Determine the (X, Y) coordinate at the center of the cell enclosing the given text.  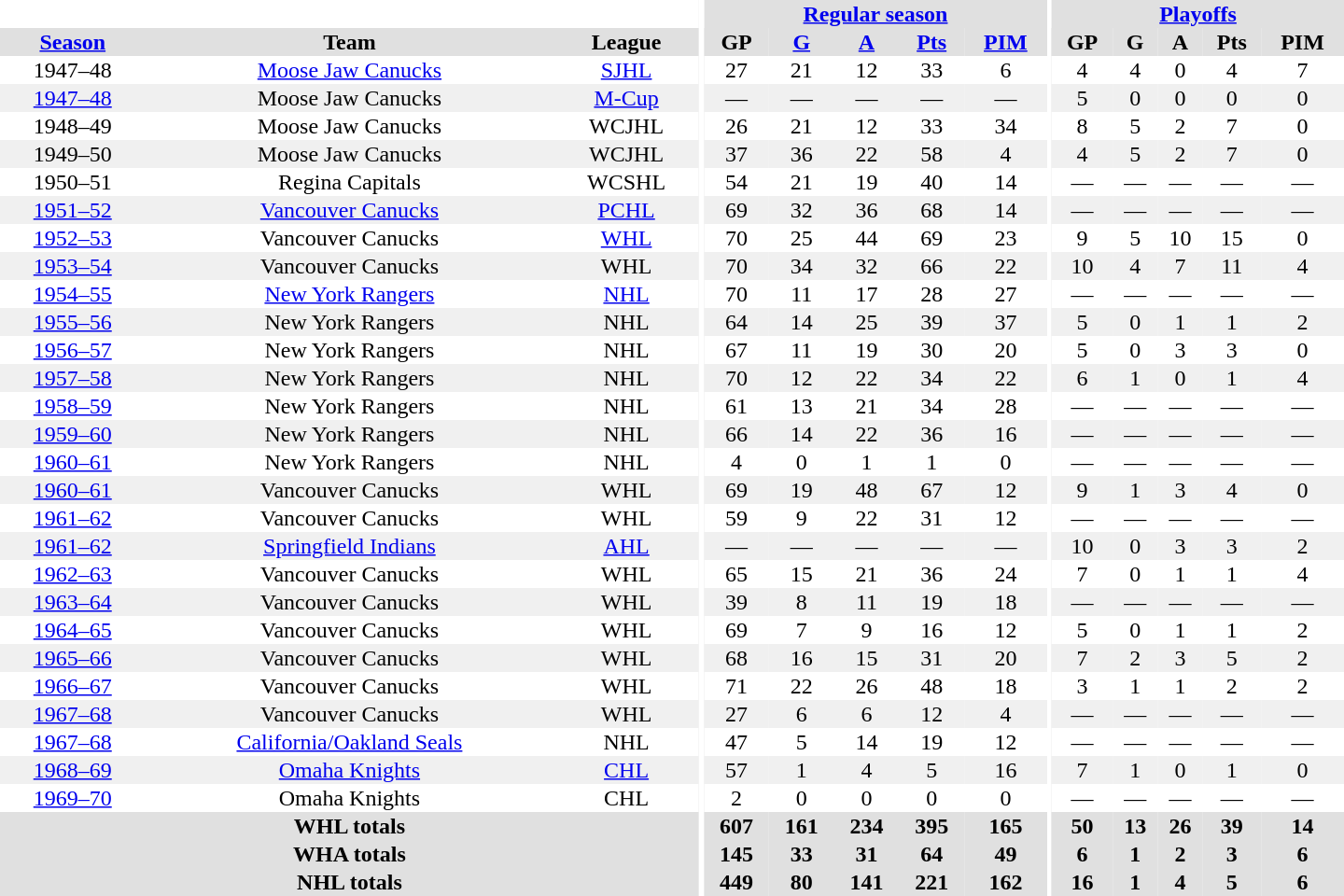
1958–59 (73, 406)
61 (736, 406)
Team (350, 42)
1969–70 (73, 798)
1968–69 (73, 770)
AHL (626, 546)
65 (736, 574)
League (626, 42)
Regina Capitals (350, 182)
221 (931, 882)
NHL totals (349, 882)
M-Cup (626, 98)
161 (802, 826)
162 (1006, 882)
449 (736, 882)
1954–55 (73, 294)
PCHL (626, 210)
30 (931, 350)
Season (73, 42)
Regular season (875, 14)
1953–54 (73, 266)
47 (736, 742)
WCSHL (626, 182)
54 (736, 182)
WHA totals (349, 854)
141 (867, 882)
165 (1006, 826)
607 (736, 826)
145 (736, 854)
1957–58 (73, 378)
71 (736, 686)
40 (931, 182)
57 (736, 770)
395 (931, 826)
58 (931, 154)
234 (867, 826)
1952–53 (73, 238)
1948–49 (73, 126)
1956–57 (73, 350)
17 (867, 294)
1950–51 (73, 182)
1966–67 (73, 686)
1959–60 (73, 434)
Playoffs (1198, 14)
1964–65 (73, 630)
Springfield Indians (350, 546)
44 (867, 238)
49 (1006, 854)
1949–50 (73, 154)
24 (1006, 574)
1962–63 (73, 574)
23 (1006, 238)
1965–66 (73, 658)
1955–56 (73, 322)
1951–52 (73, 210)
50 (1083, 826)
SJHL (626, 70)
80 (802, 882)
California/Oakland Seals (350, 742)
WHL totals (349, 826)
59 (736, 518)
1963–64 (73, 602)
